Determine the [X, Y] coordinate at the center of the cell enclosing the given text.  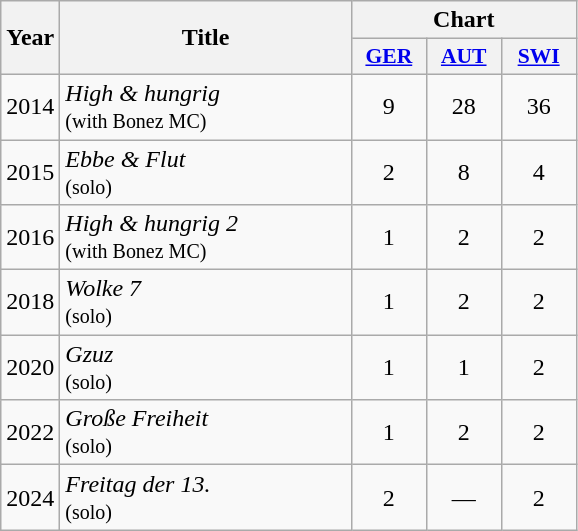
Gzuz(solo) [206, 368]
2024 [30, 498]
Ebbe & Flut(solo) [206, 172]
Chart [464, 20]
2018 [30, 302]
2015 [30, 172]
Große Freiheit(solo) [206, 432]
36 [538, 106]
28 [464, 106]
2016 [30, 238]
High & hungrig(with Bonez MC) [206, 106]
9 [388, 106]
4 [538, 172]
2014 [30, 106]
2022 [30, 432]
Title [206, 38]
AUT [464, 57]
8 [464, 172]
Wolke 7(solo) [206, 302]
2020 [30, 368]
SWI [538, 57]
Year [30, 38]
High & hungrig 2(with Bonez MC) [206, 238]
GER [388, 57]
— [464, 498]
Freitag der 13.(solo) [206, 498]
